Find where the given text appears and provide that cell's center as (x, y) coordinate. 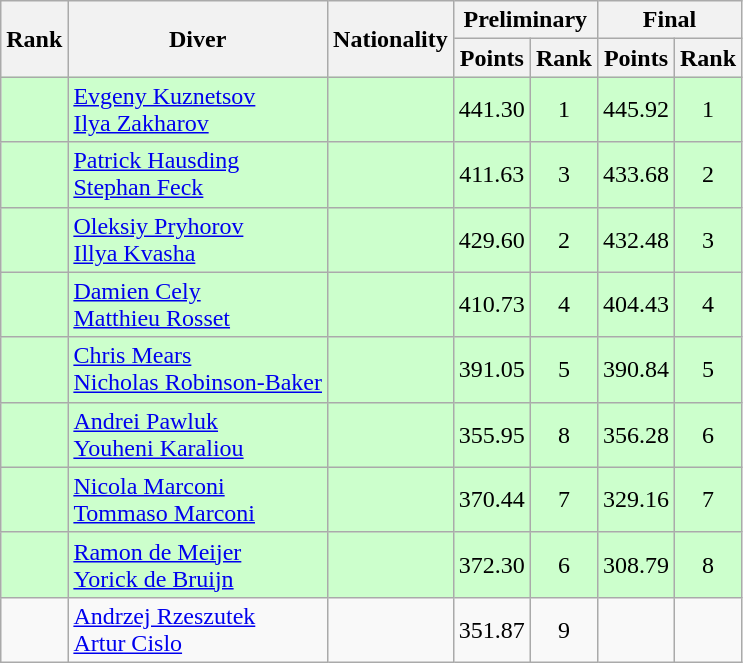
9 (564, 630)
441.30 (492, 110)
308.79 (636, 564)
356.28 (636, 434)
351.87 (492, 630)
411.63 (492, 174)
429.60 (492, 240)
Diver (198, 39)
Final (669, 20)
329.16 (636, 500)
390.84 (636, 370)
Chris MearsNicholas Robinson-Baker (198, 370)
Damien CelyMatthieu Rosset (198, 304)
Evgeny KuznetsovIlya Zakharov (198, 110)
355.95 (492, 434)
372.30 (492, 564)
Preliminary (525, 20)
391.05 (492, 370)
Andrei PawlukYouheni Karaliou (198, 434)
Andrzej RzeszutekArtur Cislo (198, 630)
404.43 (636, 304)
Nicola MarconiTommaso Marconi (198, 500)
Nationality (391, 39)
410.73 (492, 304)
433.68 (636, 174)
445.92 (636, 110)
Patrick HausdingStephan Feck (198, 174)
Ramon de MeijerYorick de Bruijn (198, 564)
370.44 (492, 500)
432.48 (636, 240)
Oleksiy PryhorovIllya Kvasha (198, 240)
